Detect which cell encompasses the target text, then output its [x, y] center coordinate. 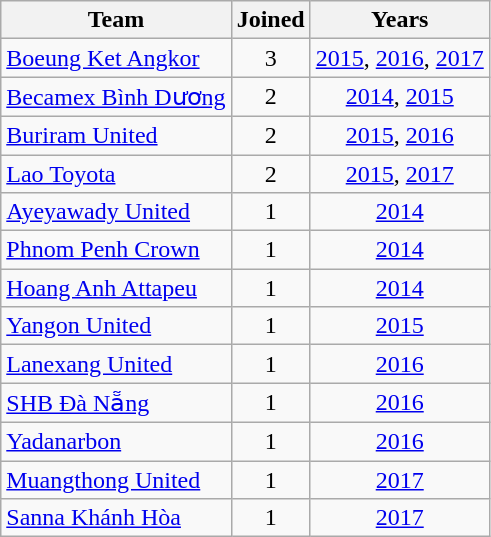
Hoang Anh Attapeu [116, 288]
2014, 2015 [400, 97]
2015, 2016, 2017 [400, 58]
Team [116, 20]
Yangon United [116, 326]
Sanna Khánh Hòa [116, 518]
Phnom Penh Crown [116, 250]
Lao Toyota [116, 173]
3 [270, 58]
2015, 2016 [400, 135]
Years [400, 20]
Boeung Ket Angkor [116, 58]
Buriram United [116, 135]
Joined [270, 20]
Muangthong United [116, 479]
Becamex Bình Dương [116, 97]
2015 [400, 326]
Lanexang United [116, 364]
Ayeyawady United [116, 212]
SHB Đà Nẵng [116, 403]
2015, 2017 [400, 173]
Yadanarbon [116, 441]
